Locate the cell with the specified text and output its (x, y) center coordinate. 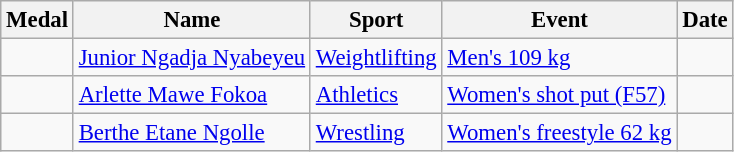
Name (192, 20)
Athletics (376, 95)
Junior Ngadja Nyabeyeu (192, 58)
Weightlifting (376, 58)
Wrestling (376, 133)
Arlette Mawe Fokoa (192, 95)
Women's freestyle 62 kg (560, 133)
Women's shot put (F57) (560, 95)
Men's 109 kg (560, 58)
Berthe Etane Ngolle (192, 133)
Sport (376, 20)
Date (705, 20)
Event (560, 20)
Medal (38, 20)
